For the text-containing cell, return its midpoint in (x, y) coordinate format. 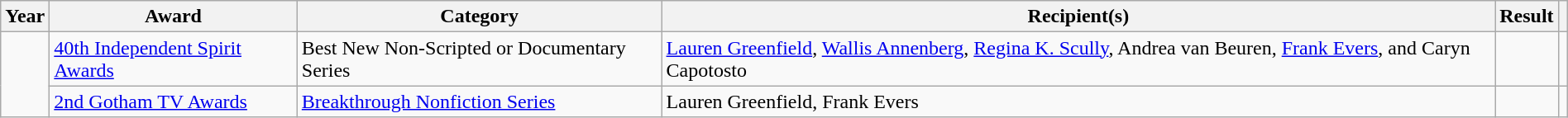
Recipient(s) (1078, 17)
2nd Gotham TV Awards (174, 101)
Award (174, 17)
Year (25, 17)
Breakthrough Nonfiction Series (480, 101)
Category (480, 17)
Best New Non-Scripted or Documentary Series (480, 59)
Lauren Greenfield, Wallis Annenberg, Regina K. Scully, Andrea van Beuren, Frank Evers, and Caryn Capotosto (1078, 59)
40th Independent Spirit Awards (174, 59)
Result (1527, 17)
Lauren Greenfield, Frank Evers (1078, 101)
